Find where the given text appears and provide that cell's center as (x, y) coordinate. 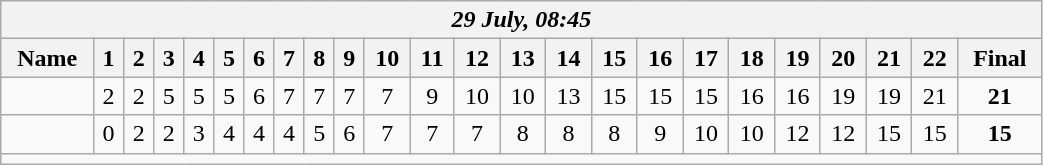
11 (432, 58)
0 (108, 134)
1 (108, 58)
20 (843, 58)
18 (752, 58)
22 (935, 58)
17 (706, 58)
Final (1000, 58)
Name (48, 58)
29 July, 08:45 (522, 20)
14 (569, 58)
